Return (x, y) of the center of cell containing provided text 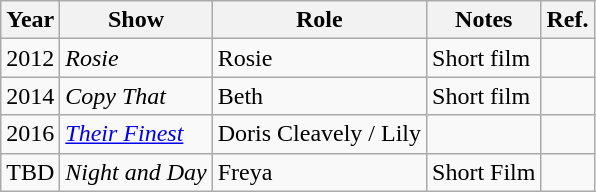
Freya (319, 172)
2012 (30, 58)
2016 (30, 134)
Copy That (136, 96)
Short Film (484, 172)
Ref. (568, 20)
Show (136, 20)
Role (319, 20)
Notes (484, 20)
TBD (30, 172)
Their Finest (136, 134)
Year (30, 20)
Night and Day (136, 172)
Doris Cleavely / Lily (319, 134)
Beth (319, 96)
2014 (30, 96)
